Search for the cell housing the specified text and yield its [X, Y] center coordinate. 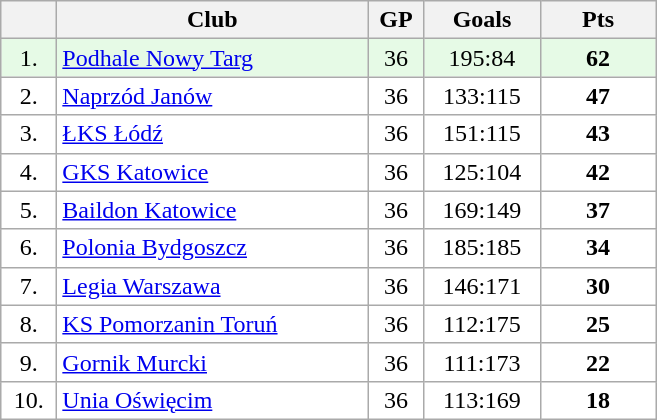
195:84 [482, 58]
42 [598, 172]
Unia Oświęcim [212, 400]
151:115 [482, 134]
6. [29, 248]
ŁKS Łódź [212, 134]
5. [29, 210]
10. [29, 400]
Pts [598, 20]
9. [29, 362]
43 [598, 134]
Naprzód Janów [212, 96]
22 [598, 362]
112:175 [482, 324]
169:149 [482, 210]
4. [29, 172]
Gornik Murcki [212, 362]
GKS Katowice [212, 172]
Polonia Bydgoszcz [212, 248]
Goals [482, 20]
125:104 [482, 172]
30 [598, 286]
2. [29, 96]
25 [598, 324]
47 [598, 96]
3. [29, 134]
37 [598, 210]
185:185 [482, 248]
Club [212, 20]
GP [396, 20]
Legia Warszawa [212, 286]
146:171 [482, 286]
Baildon Katowice [212, 210]
62 [598, 58]
8. [29, 324]
KS Pomorzanin Toruń [212, 324]
1. [29, 58]
18 [598, 400]
34 [598, 248]
111:173 [482, 362]
133:115 [482, 96]
113:169 [482, 400]
Podhale Nowy Targ [212, 58]
7. [29, 286]
